Identify which cell holds the provided text, then report its [x, y] central coordinate. 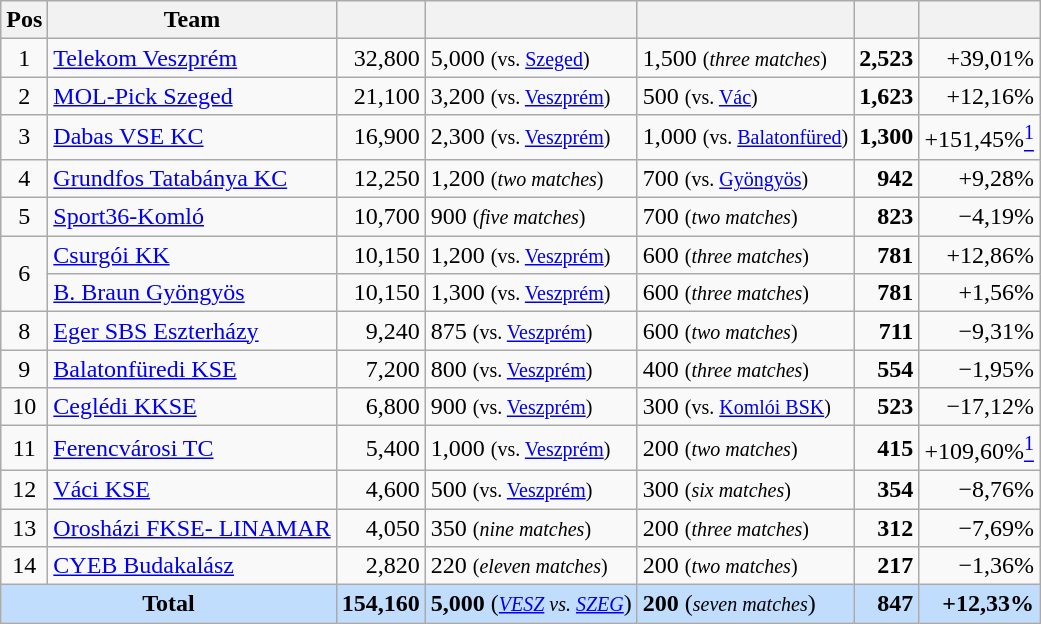
217 [886, 566]
+12,86% [980, 255]
8 [24, 331]
600 (two matches) [746, 331]
1,200 (two matches) [531, 178]
10,700 [380, 217]
350 (nine matches) [531, 528]
823 [886, 217]
+39,01% [980, 58]
Grundfos Tatabánya KC [192, 178]
CYEB Budakalász [192, 566]
300 (six matches) [746, 489]
700 (two matches) [746, 217]
200 (seven matches) [746, 604]
2,523 [886, 58]
Team [192, 20]
942 [886, 178]
875 (vs. Veszprém) [531, 331]
32,800 [380, 58]
+12,16% [980, 96]
2,300 (vs. Veszprém) [531, 138]
11 [24, 448]
12,250 [380, 178]
B. Braun Gyöngyös [192, 293]
−9,31% [980, 331]
1,300 [886, 138]
4 [24, 178]
500 (vs. Vác) [746, 96]
16,900 [380, 138]
354 [886, 489]
1,300 (vs. Veszprém) [531, 293]
3 [24, 138]
−1,36% [980, 566]
−8,76% [980, 489]
5,000 (vs. Szeged) [531, 58]
Váci KSE [192, 489]
900 (vs. Veszprém) [531, 407]
1,623 [886, 96]
−4,19% [980, 217]
700 (vs. Gyöngyös) [746, 178]
800 (vs. Veszprém) [531, 369]
900 (five matches) [531, 217]
+151,45%1 [980, 138]
500 (vs. Veszprém) [531, 489]
Sport36-Komló [192, 217]
400 (three matches) [746, 369]
847 [886, 604]
Eger SBS Eszterházy [192, 331]
523 [886, 407]
12 [24, 489]
312 [886, 528]
Balatonfüredi KSE [192, 369]
1,000 (vs. Balatonfüred) [746, 138]
415 [886, 448]
200 (three matches) [746, 528]
Orosházi FKSE- LINAMAR [192, 528]
6 [24, 274]
+9,28% [980, 178]
4,600 [380, 489]
1,000 (vs. Veszprém) [531, 448]
Telekom Veszprém [192, 58]
7,200 [380, 369]
Total [168, 604]
300 (vs. Komlói BSK) [746, 407]
+109,60%1 [980, 448]
13 [24, 528]
21,100 [380, 96]
−1,95% [980, 369]
9,240 [380, 331]
14 [24, 566]
6,800 [380, 407]
Pos [24, 20]
9 [24, 369]
2,820 [380, 566]
Dabas VSE KC [192, 138]
Ceglédi KKSE [192, 407]
Csurgói KK [192, 255]
4,050 [380, 528]
5 [24, 217]
1,500 (three matches) [746, 58]
554 [886, 369]
5,000 (VESZ vs. SZEG) [531, 604]
10 [24, 407]
1,200 (vs. Veszprém) [531, 255]
−7,69% [980, 528]
2 [24, 96]
+1,56% [980, 293]
1 [24, 58]
154,160 [380, 604]
3,200 (vs. Veszprém) [531, 96]
5,400 [380, 448]
711 [886, 331]
+12,33% [980, 604]
Ferencvárosi TC [192, 448]
220 (eleven matches) [531, 566]
−17,12% [980, 407]
MOL-Pick Szeged [192, 96]
